Scan for the cell matching the given text and deliver its [x, y] coordinate at center. 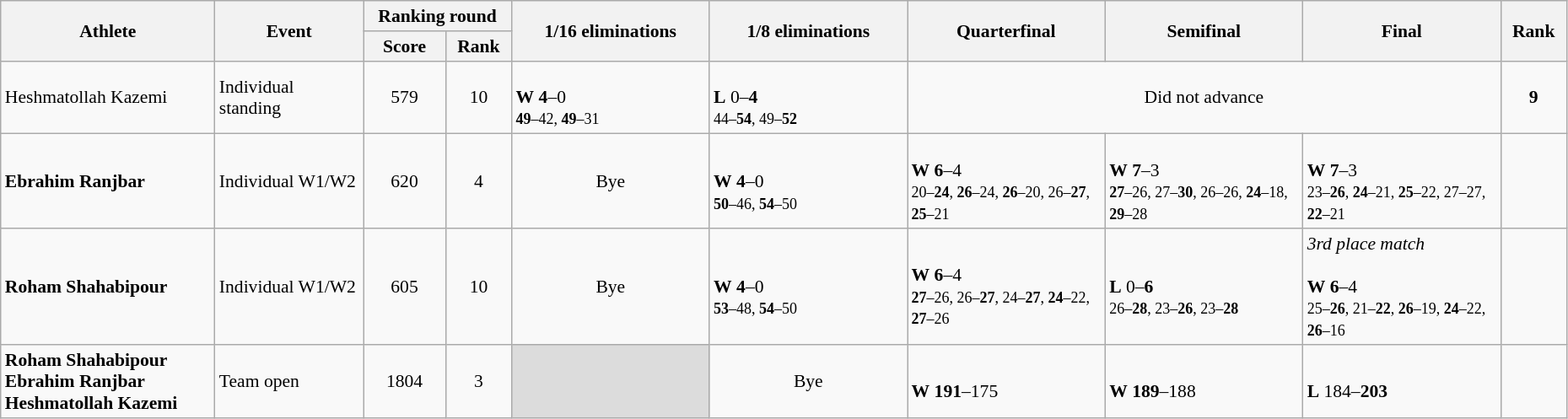
Roham ShahabipourEbrahim RanjbarHeshmatollah Kazemi [108, 381]
Semifinal [1204, 30]
Athlete [108, 30]
Event [289, 30]
W 4–050–46, 54–50 [808, 181]
W 7–327–26, 27–30, 26–26, 24–18, 29–28 [1204, 181]
Did not advance [1204, 98]
L 0–626–28, 23–26, 23–28 [1204, 287]
1/16 eliminations [611, 30]
Quarterfinal [1007, 30]
W 191–175 [1007, 381]
Roham Shahabipour [108, 287]
Individual standing [289, 98]
3rd place matchW 6–425–26, 21–22, 26–19, 24–22, 26–16 [1402, 287]
579 [405, 98]
L 184–203 [1402, 381]
W 6–427–26, 26–27, 24–27, 24–22, 27–26 [1007, 287]
3 [478, 381]
620 [405, 181]
Team open [289, 381]
1804 [405, 381]
L 0–444–54, 49–52 [808, 98]
W 4–049–42, 49–31 [611, 98]
W 6–420–24, 26–24, 26–20, 26–27, 25–21 [1007, 181]
Ranking round [438, 16]
1/8 eliminations [808, 30]
9 [1533, 98]
Final [1402, 30]
4 [478, 181]
W 189–188 [1204, 381]
W 4–053–48, 54–50 [808, 287]
605 [405, 287]
Score [405, 46]
Ebrahim Ranjbar [108, 181]
W 7–323–26, 24–21, 25–22, 27–27, 22–21 [1402, 181]
Heshmatollah Kazemi [108, 98]
